Return (X, Y) of the center of cell containing provided text 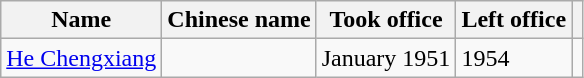
Name (82, 20)
January 1951 (386, 58)
Took office (386, 20)
Chinese name (239, 20)
1954 (514, 58)
Left office (514, 20)
He Chengxiang (82, 58)
